Return the (x, y) coordinate for the center point of the cell that contains the specified text.  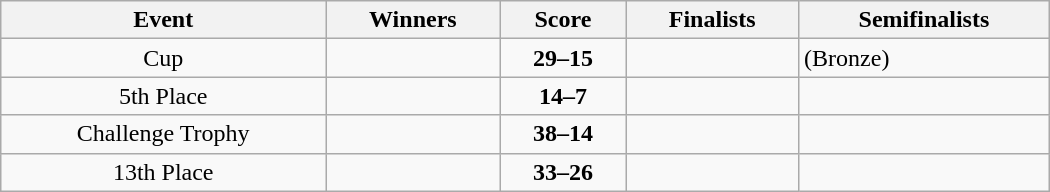
Winners (413, 20)
33–26 (563, 172)
5th Place (164, 96)
38–14 (563, 134)
(Bronze) (924, 58)
Cup (164, 58)
Event (164, 20)
Semifinalists (924, 20)
13th Place (164, 172)
14–7 (563, 96)
Score (563, 20)
29–15 (563, 58)
Challenge Trophy (164, 134)
Finalists (712, 20)
